Determine the (X, Y) coordinate at the center of the cell enclosing the given text.  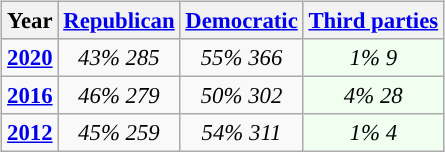
2012 (30, 133)
4% 28 (373, 96)
54% 311 (242, 133)
50% 302 (242, 96)
Year (30, 21)
45% 259 (119, 133)
1% 9 (373, 58)
55% 366 (242, 58)
46% 279 (119, 96)
2020 (30, 58)
2016 (30, 96)
Third parties (373, 21)
Republican (119, 21)
1% 4 (373, 133)
Democratic (242, 21)
43% 285 (119, 58)
